For the text-containing cell, return its midpoint in [x, y] coordinate format. 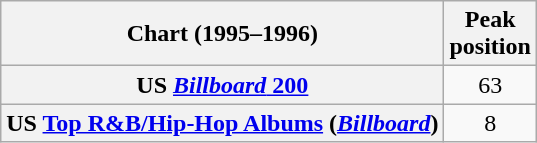
Peak position [490, 34]
63 [490, 85]
US Billboard 200 [222, 85]
Chart (1995–1996) [222, 34]
8 [490, 123]
US Top R&B/Hip-Hop Albums (Billboard) [222, 123]
